Output the (X, Y) coordinate of the center of the cell containing the given text.  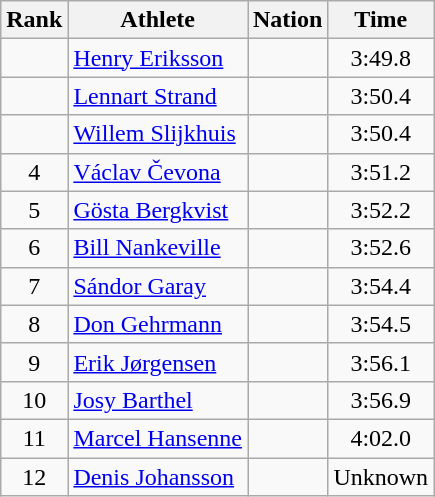
Bill Nankeville (158, 248)
3:54.4 (381, 286)
3:54.5 (381, 324)
3:51.2 (381, 172)
Gösta Bergkvist (158, 210)
3:56.9 (381, 400)
Josy Barthel (158, 400)
10 (34, 400)
Rank (34, 20)
Václav Čevona (158, 172)
4 (34, 172)
Denis Johansson (158, 477)
Lennart Strand (158, 96)
Athlete (158, 20)
Nation (288, 20)
8 (34, 324)
11 (34, 438)
Time (381, 20)
Henry Eriksson (158, 58)
3:56.1 (381, 362)
Erik Jørgensen (158, 362)
9 (34, 362)
6 (34, 248)
Sándor Garay (158, 286)
Don Gehrmann (158, 324)
7 (34, 286)
Willem Slijkhuis (158, 134)
Unknown (381, 477)
3:52.6 (381, 248)
4:02.0 (381, 438)
3:49.8 (381, 58)
5 (34, 210)
Marcel Hansenne (158, 438)
12 (34, 477)
3:52.2 (381, 210)
